Provide the [x, y] coordinate of the cell's center where the given text is located.  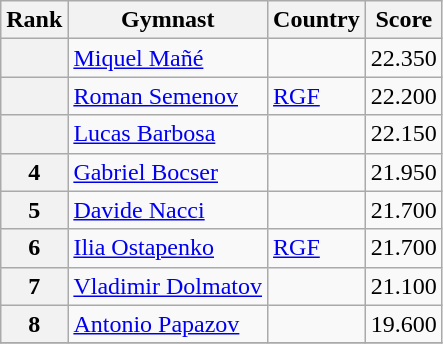
Miquel Mañé [168, 58]
22.200 [404, 96]
Ilia Ostapenko [168, 248]
19.600 [404, 324]
Rank [34, 20]
5 [34, 210]
Antonio Papazov [168, 324]
Davide Nacci [168, 210]
7 [34, 286]
Roman Semenov [168, 96]
8 [34, 324]
Lucas Barbosa [168, 134]
Gymnast [168, 20]
Score [404, 20]
4 [34, 172]
Vladimir Dolmatov [168, 286]
22.350 [404, 58]
21.100 [404, 286]
21.950 [404, 172]
Gabriel Bocser [168, 172]
Country [317, 20]
6 [34, 248]
22.150 [404, 134]
